Return (X, Y) of the center of cell containing provided text 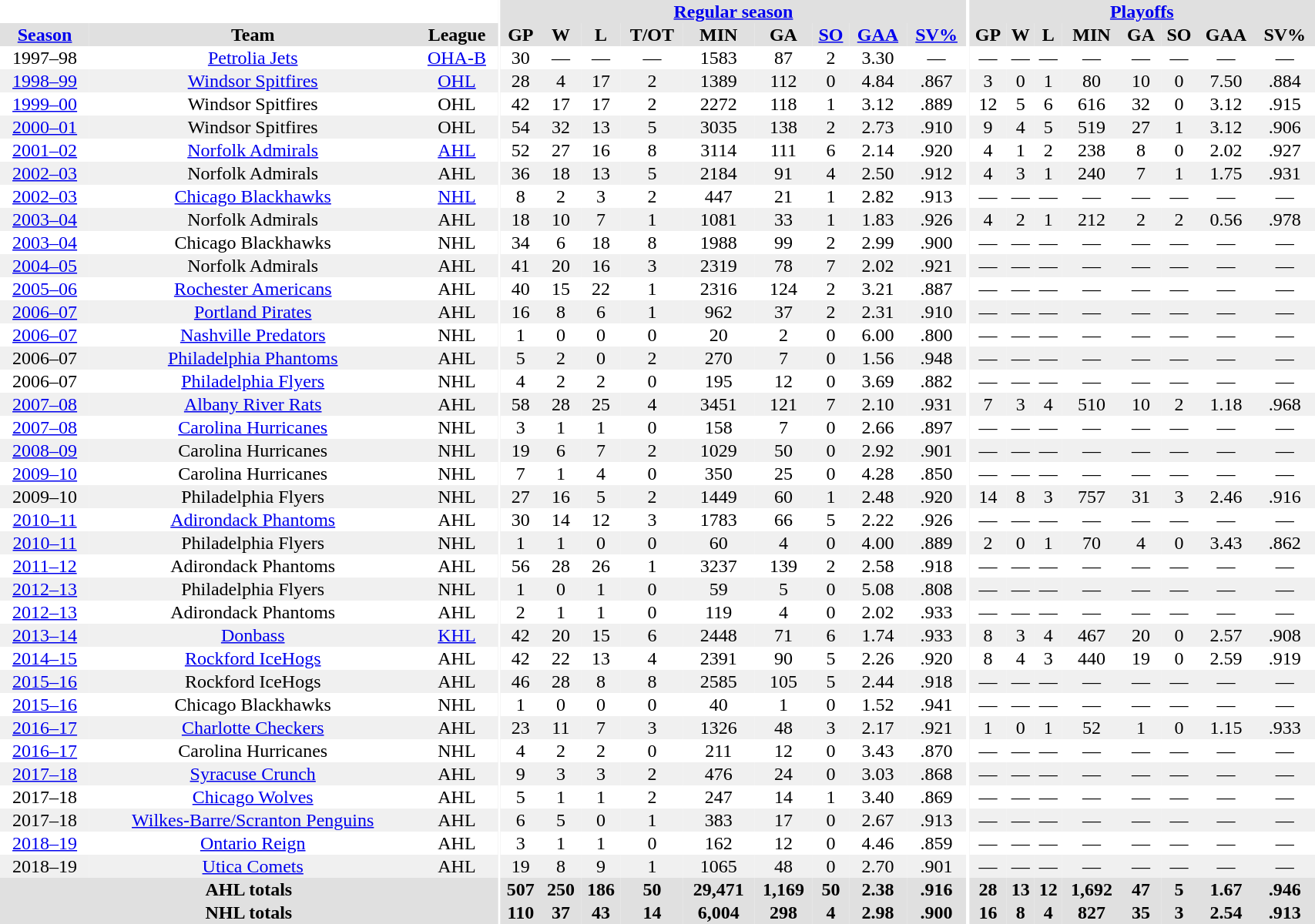
111 (783, 150)
36 (521, 173)
.897 (937, 427)
138 (783, 127)
119 (719, 612)
.906 (1285, 127)
110 (521, 912)
270 (719, 358)
1389 (719, 81)
1.56 (878, 358)
Albany River Rats (253, 404)
.946 (1285, 889)
447 (719, 196)
2.59 (1226, 658)
4.46 (878, 843)
Rochester Americans (253, 289)
250 (561, 889)
2.48 (878, 497)
2448 (719, 635)
Philadelphia Phantoms (253, 358)
47 (1141, 889)
Portland Pirates (253, 312)
2.57 (1226, 635)
2.17 (878, 728)
2008–09 (45, 450)
Team (253, 35)
34 (521, 243)
105 (783, 681)
2.82 (878, 196)
41 (521, 266)
827 (1092, 912)
757 (1092, 497)
2.73 (878, 127)
.869 (937, 797)
87 (783, 58)
2.92 (878, 450)
1065 (719, 866)
1326 (719, 728)
3237 (719, 566)
29,471 (719, 889)
90 (783, 658)
35 (1141, 912)
6.00 (878, 335)
2.67 (878, 820)
2.66 (878, 427)
1999–00 (45, 104)
195 (719, 381)
6,004 (719, 912)
0.56 (1226, 219)
Donbass (253, 635)
2.99 (878, 243)
211 (719, 751)
80 (1092, 81)
3.03 (878, 774)
54 (521, 127)
4.00 (878, 543)
112 (783, 81)
.868 (937, 774)
118 (783, 104)
510 (1092, 404)
139 (783, 566)
1.18 (1226, 404)
507 (521, 889)
.941 (937, 705)
2272 (719, 104)
3.21 (878, 289)
71 (783, 635)
2001–02 (45, 150)
1988 (719, 243)
240 (1092, 173)
.919 (1285, 658)
.850 (937, 474)
124 (783, 289)
99 (783, 243)
440 (1092, 658)
2.46 (1226, 497)
1081 (719, 219)
56 (521, 566)
2.44 (878, 681)
.887 (937, 289)
21 (783, 196)
2014–15 (45, 658)
2319 (719, 266)
1.83 (878, 219)
4.84 (878, 81)
962 (719, 312)
.882 (937, 381)
519 (1092, 127)
Ontario Reign (253, 843)
AHL totals (249, 889)
70 (1092, 543)
2.70 (878, 866)
1997–98 (45, 58)
NHL totals (249, 912)
162 (719, 843)
1029 (719, 450)
KHL (457, 635)
.968 (1285, 404)
58 (521, 404)
350 (719, 474)
59 (719, 589)
43 (601, 912)
1.75 (1226, 173)
23 (521, 728)
476 (719, 774)
212 (1092, 219)
.948 (937, 358)
Regular season (733, 12)
33 (783, 219)
91 (783, 173)
298 (783, 912)
2391 (719, 658)
3.69 (878, 381)
1583 (719, 58)
7.50 (1226, 81)
2.22 (878, 520)
.800 (937, 335)
3451 (719, 404)
2.10 (878, 404)
3114 (719, 150)
Petrolia Jets (253, 58)
.808 (937, 589)
3035 (719, 127)
158 (719, 427)
.915 (1285, 104)
121 (783, 404)
2585 (719, 681)
.884 (1285, 81)
2.58 (878, 566)
2004–05 (45, 266)
2.38 (878, 889)
1449 (719, 497)
1.74 (878, 635)
247 (719, 797)
2.31 (878, 312)
League (457, 35)
1.52 (878, 705)
Syracuse Crunch (253, 774)
.927 (1285, 150)
.912 (937, 173)
OHA-B (457, 58)
5.08 (878, 589)
24 (783, 774)
383 (719, 820)
.908 (1285, 635)
T/OT (652, 35)
186 (601, 889)
2184 (719, 173)
2013–14 (45, 635)
2011–12 (45, 566)
46 (521, 681)
1783 (719, 520)
31 (1141, 497)
.870 (937, 751)
2000–01 (45, 127)
3.30 (878, 58)
3.40 (878, 797)
616 (1092, 104)
2005–06 (45, 289)
2.26 (878, 658)
.862 (1285, 543)
11 (561, 728)
2.98 (878, 912)
Charlotte Checkers (253, 728)
2.54 (1226, 912)
78 (783, 266)
Chicago Wolves (253, 797)
.859 (937, 843)
1998–99 (45, 81)
1.15 (1226, 728)
1,169 (783, 889)
Utica Comets (253, 866)
2.50 (878, 173)
2316 (719, 289)
1,692 (1092, 889)
Playoffs (1142, 12)
Wilkes-Barre/Scranton Penguins (253, 820)
.978 (1285, 219)
1.67 (1226, 889)
Season (45, 35)
238 (1092, 150)
26 (601, 566)
2.14 (878, 150)
467 (1092, 635)
66 (783, 520)
4.28 (878, 474)
.867 (937, 81)
Nashville Predators (253, 335)
